Return (x, y) of the center of cell containing provided text 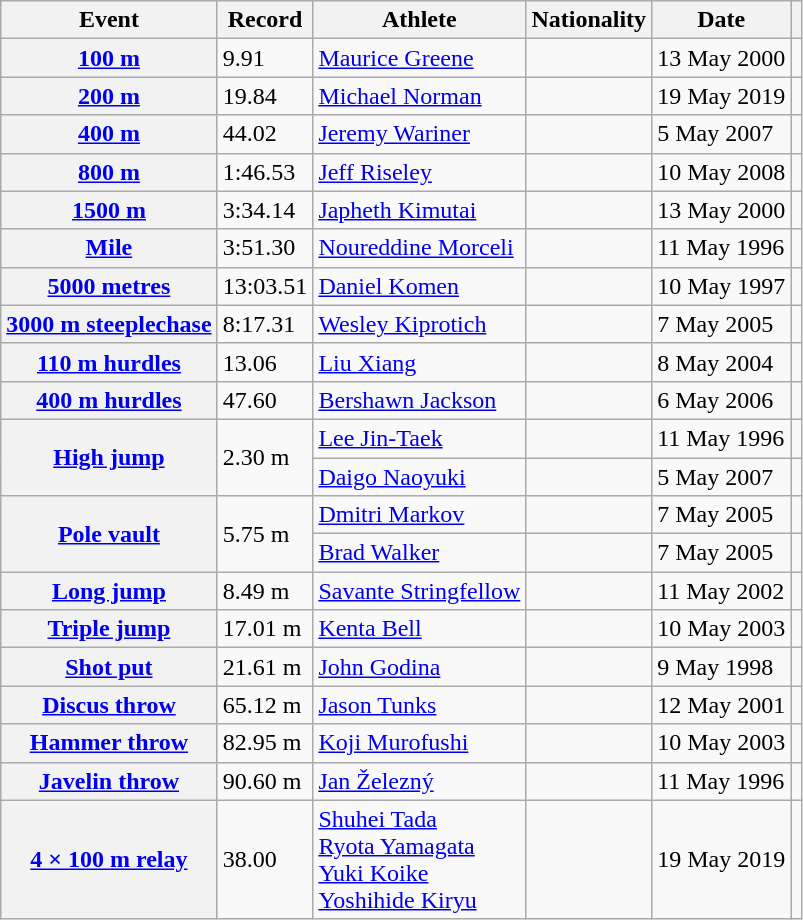
Date (722, 20)
Michael Norman (420, 96)
Shot put (109, 667)
9.91 (265, 58)
5.75 m (265, 534)
Nationality (589, 20)
13.06 (265, 362)
65.12 m (265, 705)
47.60 (265, 400)
6 May 2006 (722, 400)
Discus throw (109, 705)
Daniel Komen (420, 286)
3000 m steeplechase (109, 324)
Maurice Greene (420, 58)
John Godina (420, 667)
21.61 m (265, 667)
Hammer throw (109, 743)
High jump (109, 457)
82.95 m (265, 743)
10 May 2008 (722, 172)
Jeremy Wariner (420, 134)
8:17.31 (265, 324)
Event (109, 20)
17.01 m (265, 629)
Dmitri Markov (420, 515)
800 m (109, 172)
Jason Tunks (420, 705)
3:34.14 (265, 210)
1500 m (109, 210)
Long jump (109, 591)
Javelin throw (109, 781)
110 m hurdles (109, 362)
38.00 (265, 860)
Record (265, 20)
Liu Xiang (420, 362)
Pole vault (109, 534)
13:03.51 (265, 286)
Triple jump (109, 629)
5000 metres (109, 286)
19.84 (265, 96)
Bershawn Jackson (420, 400)
Koji Murofushi (420, 743)
Jeff Riseley (420, 172)
Wesley Kiprotich (420, 324)
Brad Walker (420, 553)
200 m (109, 96)
90.60 m (265, 781)
3:51.30 (265, 248)
44.02 (265, 134)
Jan Železný (420, 781)
Daigo Naoyuki (420, 477)
Athlete (420, 20)
2.30 m (265, 457)
Kenta Bell (420, 629)
8.49 m (265, 591)
1:46.53 (265, 172)
Lee Jin-Taek (420, 438)
Japheth Kimutai (420, 210)
8 May 2004 (722, 362)
10 May 1997 (722, 286)
9 May 1998 (722, 667)
400 m (109, 134)
400 m hurdles (109, 400)
100 m (109, 58)
11 May 2002 (722, 591)
4 × 100 m relay (109, 860)
Mile (109, 248)
Shuhei TadaRyota YamagataYuki KoikeYoshihide Kiryu (420, 860)
Savante Stringfellow (420, 591)
Noureddine Morceli (420, 248)
12 May 2001 (722, 705)
